Identify which cell holds the provided text, then report its (x, y) central coordinate. 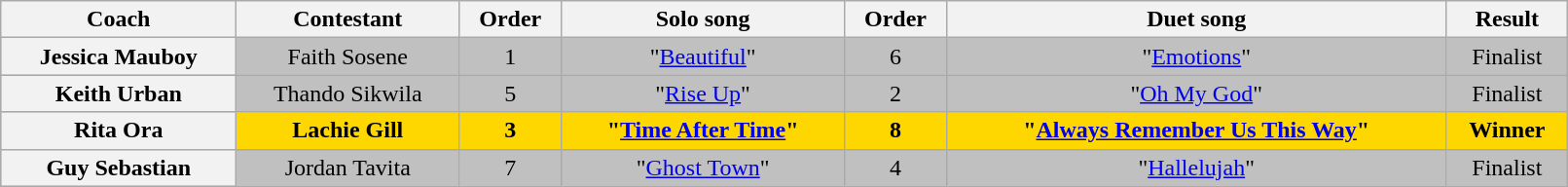
3 (510, 131)
"Oh My God" (1195, 93)
Keith Urban (119, 93)
Result (1507, 19)
"Always Remember Us This Way" (1195, 131)
8 (895, 131)
Thando Sikwila (348, 93)
Jessica Mauboy (119, 56)
Rita Ora (119, 131)
Lachie Gill (348, 131)
"Time After Time" (703, 131)
Guy Sebastian (119, 168)
7 (510, 168)
Contestant (348, 19)
2 (895, 93)
Winner (1507, 131)
5 (510, 93)
"Emotions" (1195, 56)
4 (895, 168)
"Ghost Town" (703, 168)
Coach (119, 19)
1 (510, 56)
Jordan Tavita (348, 168)
Faith Sosene (348, 56)
6 (895, 56)
Solo song (703, 19)
"Beautiful" (703, 56)
"Rise Up" (703, 93)
Duet song (1195, 19)
"Hallelujah" (1195, 168)
